Detect which cell encompasses the target text, then output its [X, Y] center coordinate. 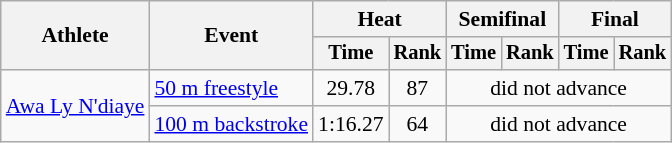
1:16.27 [350, 124]
64 [418, 124]
Event [231, 36]
Heat [380, 19]
Awa Ly N'diaye [76, 106]
Semifinal [502, 19]
100 m backstroke [231, 124]
50 m freestyle [231, 88]
Athlete [76, 36]
87 [418, 88]
Final [615, 19]
29.78 [350, 88]
